For the text-containing cell, return its midpoint in (X, Y) coordinate format. 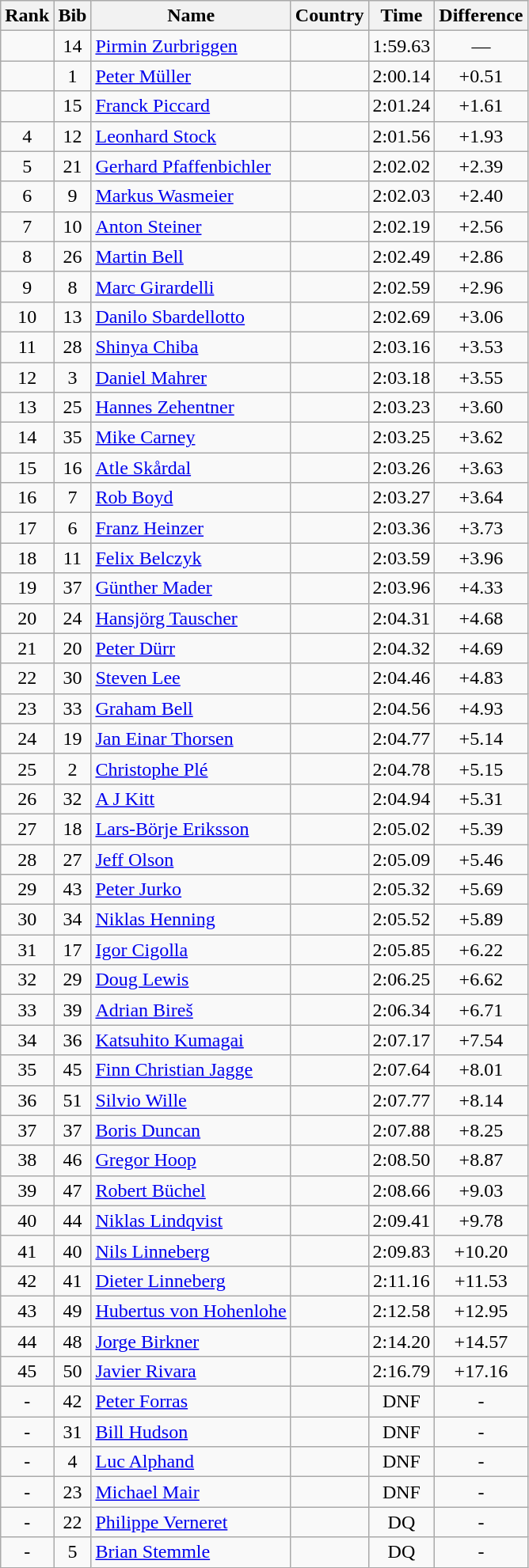
+12.95 (481, 1311)
Lars-Börje Eriksson (191, 829)
2:07.64 (402, 1070)
Shinya Chiba (191, 347)
Peter Forras (191, 1402)
2:07.17 (402, 1040)
+3.60 (481, 408)
Leonhard Stock (191, 136)
2:03.27 (402, 498)
Günther Mader (191, 588)
Brian Stemmle (191, 1552)
Adrian Bireš (191, 1010)
+6.62 (481, 980)
A J Kitt (191, 799)
2:00.14 (402, 76)
1:59.63 (402, 46)
49 (73, 1311)
Peter Dürr (191, 648)
+6.22 (481, 950)
2:05.52 (402, 920)
+3.63 (481, 468)
Rob Boyd (191, 498)
+2.39 (481, 166)
+1.61 (481, 106)
2:08.66 (402, 1190)
+2.96 (481, 287)
Anton Steiner (191, 226)
2:06.25 (402, 980)
Martin Bell (191, 256)
2:06.34 (402, 1010)
+3.73 (481, 528)
2:03.36 (402, 528)
2:02.19 (402, 226)
Javier Rivara (191, 1372)
47 (73, 1190)
+7.54 (481, 1040)
48 (73, 1342)
+2.40 (481, 196)
2:05.02 (402, 829)
2:02.02 (402, 166)
1 (73, 76)
2:01.24 (402, 106)
Pirmin Zurbriggen (191, 46)
2:03.96 (402, 588)
2:08.50 (402, 1160)
46 (73, 1160)
+17.16 (481, 1372)
Difference (481, 16)
+3.53 (481, 347)
Philippe Verneret (191, 1522)
2:02.03 (402, 196)
2:14.20 (402, 1342)
Rank (27, 16)
Franz Heinzer (191, 528)
Katsuhito Kumagai (191, 1040)
Bill Hudson (191, 1432)
2:07.88 (402, 1130)
Graham Bell (191, 708)
Jorge Birkner (191, 1342)
+10.20 (481, 1251)
Time (402, 16)
+1.93 (481, 136)
2:12.58 (402, 1311)
Christophe Plé (191, 769)
+4.83 (481, 678)
+5.14 (481, 738)
Bib (73, 16)
+4.68 (481, 618)
Peter Jurko (191, 890)
2:05.85 (402, 950)
+0.51 (481, 76)
2:03.23 (402, 408)
2 (73, 769)
Marc Girardelli (191, 287)
+8.01 (481, 1070)
+3.96 (481, 558)
2:11.16 (402, 1281)
Boris Duncan (191, 1130)
2:07.77 (402, 1100)
Nils Linneberg (191, 1251)
+5.31 (481, 799)
Mike Carney (191, 438)
Niklas Lindqvist (191, 1221)
Country (329, 16)
2:03.25 (402, 438)
+5.39 (481, 829)
2:04.46 (402, 678)
2:05.32 (402, 890)
+14.57 (481, 1342)
Daniel Mahrer (191, 378)
Atle Skårdal (191, 468)
2:02.49 (402, 256)
+9.78 (481, 1221)
+3.62 (481, 438)
2:03.26 (402, 468)
+8.14 (481, 1100)
2:04.32 (402, 648)
+2.56 (481, 226)
2:03.16 (402, 347)
Dieter Linneberg (191, 1281)
+3.55 (481, 378)
Danilo Sbardellotto (191, 317)
2:05.09 (402, 859)
Gerhard Pfaffenbichler (191, 166)
38 (27, 1160)
Luc Alphand (191, 1462)
+5.46 (481, 859)
Igor Cigolla (191, 950)
+11.53 (481, 1281)
Peter Müller (191, 76)
+4.93 (481, 708)
+8.25 (481, 1130)
Jan Einar Thorsen (191, 738)
Gregor Hoop (191, 1160)
2:04.77 (402, 738)
2:02.69 (402, 317)
Finn Christian Jagge (191, 1070)
Franck Piccard (191, 106)
2:09.41 (402, 1221)
+3.64 (481, 498)
Jeff Olson (191, 859)
2:03.18 (402, 378)
+5.89 (481, 920)
2:04.31 (402, 618)
Markus Wasmeier (191, 196)
Niklas Henning (191, 920)
51 (73, 1100)
2:04.78 (402, 769)
Felix Belczyk (191, 558)
3 (73, 378)
2:04.56 (402, 708)
+4.33 (481, 588)
— (481, 46)
Michael Mair (191, 1492)
Silvio Wille (191, 1100)
2:04.94 (402, 799)
+2.86 (481, 256)
Robert Büchel (191, 1190)
50 (73, 1372)
Hannes Zehentner (191, 408)
2:03.59 (402, 558)
2:01.56 (402, 136)
2:09.83 (402, 1251)
+4.69 (481, 648)
+5.69 (481, 890)
Doug Lewis (191, 980)
+6.71 (481, 1010)
Steven Lee (191, 678)
+9.03 (481, 1190)
Hubertus von Hohenlohe (191, 1311)
+5.15 (481, 769)
+8.87 (481, 1160)
Hansjörg Tauscher (191, 618)
2:16.79 (402, 1372)
Name (191, 16)
2:02.59 (402, 287)
+3.06 (481, 317)
